From the cell containing the given text, extract its center point as (x, y) coordinate. 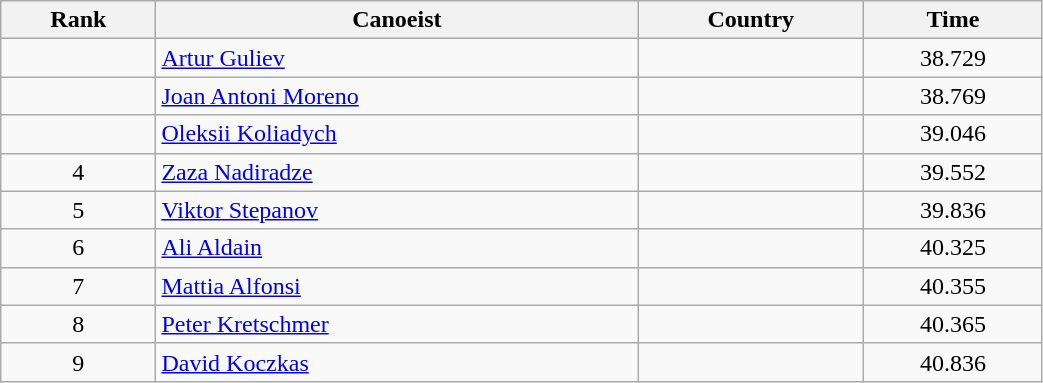
Rank (78, 20)
Canoeist (397, 20)
39.046 (953, 134)
40.325 (953, 248)
6 (78, 248)
Ali Aldain (397, 248)
Peter Kretschmer (397, 324)
40.836 (953, 362)
8 (78, 324)
38.769 (953, 96)
Time (953, 20)
40.365 (953, 324)
38.729 (953, 58)
4 (78, 172)
Joan Antoni Moreno (397, 96)
Oleksii Koliadych (397, 134)
Viktor Stepanov (397, 210)
Mattia Alfonsi (397, 286)
5 (78, 210)
Zaza Nadiradze (397, 172)
9 (78, 362)
David Koczkas (397, 362)
Artur Guliev (397, 58)
7 (78, 286)
40.355 (953, 286)
39.836 (953, 210)
Country (751, 20)
39.552 (953, 172)
